Output the [x, y] coordinate of the center of the cell containing the given text.  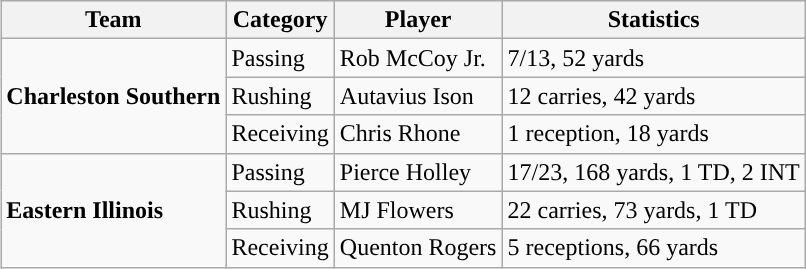
7/13, 52 yards [654, 58]
Quenton Rogers [418, 248]
Eastern Illinois [114, 210]
MJ Flowers [418, 210]
Team [114, 20]
Statistics [654, 20]
1 reception, 18 yards [654, 134]
17/23, 168 yards, 1 TD, 2 INT [654, 172]
Player [418, 20]
Autavius Ison [418, 96]
12 carries, 42 yards [654, 96]
Charleston Southern [114, 96]
22 carries, 73 yards, 1 TD [654, 210]
5 receptions, 66 yards [654, 248]
Category [280, 20]
Chris Rhone [418, 134]
Rob McCoy Jr. [418, 58]
Pierce Holley [418, 172]
